For the text-containing cell, return its midpoint in (x, y) coordinate format. 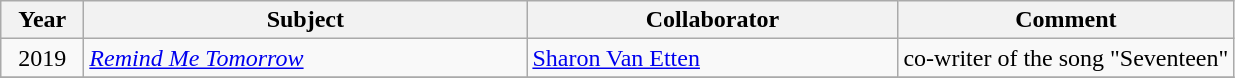
Collaborator (712, 20)
Sharon Van Etten (712, 58)
Subject (306, 20)
Year (42, 20)
2019 (42, 58)
Comment (1066, 20)
co-writer of the song "Seventeen" (1066, 58)
Remind Me Tomorrow (306, 58)
